From the cell containing the given text, extract its center point as [X, Y] coordinate. 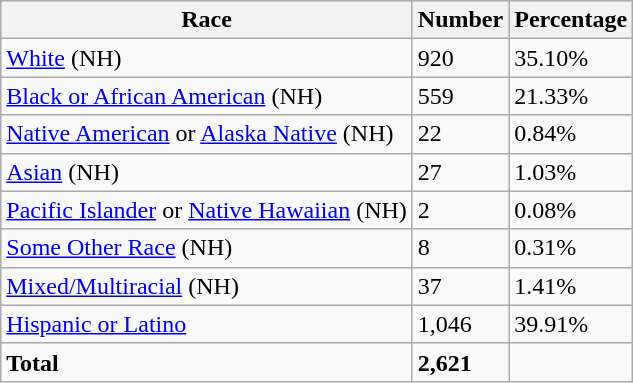
920 [460, 58]
39.91% [571, 324]
Black or African American (NH) [207, 96]
Number [460, 20]
Mixed/Multiracial (NH) [207, 286]
1.03% [571, 172]
27 [460, 172]
1.41% [571, 286]
Pacific Islander or Native Hawaiian (NH) [207, 210]
559 [460, 96]
2 [460, 210]
37 [460, 286]
Hispanic or Latino [207, 324]
Asian (NH) [207, 172]
Total [207, 362]
White (NH) [207, 58]
0.31% [571, 248]
35.10% [571, 58]
1,046 [460, 324]
Native American or Alaska Native (NH) [207, 134]
Percentage [571, 20]
2,621 [460, 362]
0.84% [571, 134]
Race [207, 20]
0.08% [571, 210]
22 [460, 134]
8 [460, 248]
Some Other Race (NH) [207, 248]
21.33% [571, 96]
